Output the [X, Y] coordinate of the center of the cell containing the given text.  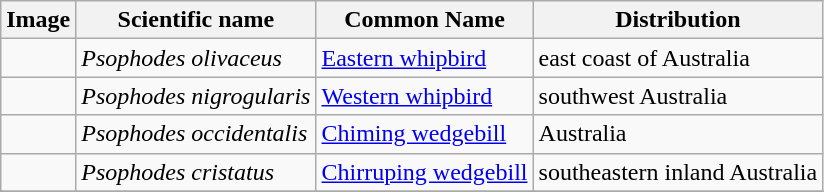
Image [38, 20]
Australia [678, 134]
Distribution [678, 20]
southwest Australia [678, 96]
Common Name [424, 20]
east coast of Australia [678, 58]
Psophodes cristatus [196, 172]
Psophodes olivaceus [196, 58]
Psophodes nigrogularis [196, 96]
Scientific name [196, 20]
Eastern whipbird [424, 58]
southeastern inland Australia [678, 172]
Western whipbird [424, 96]
Chirruping wedgebill [424, 172]
Psophodes occidentalis [196, 134]
Chiming wedgebill [424, 134]
